Identify which cell holds the provided text, then report its [X, Y] central coordinate. 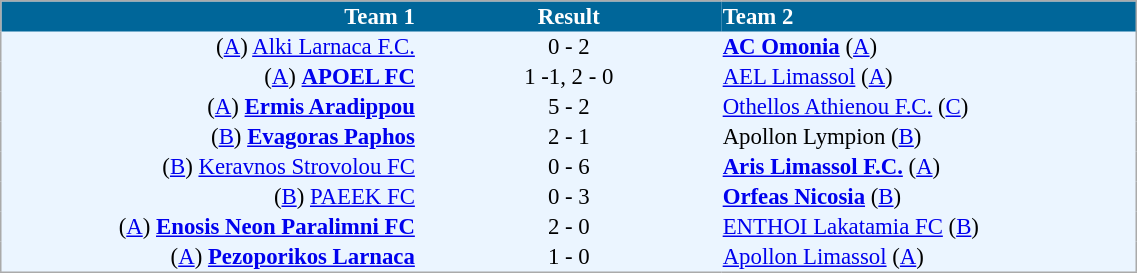
0 - 3 [568, 197]
(A) Enosis Neon Paralimni FC [209, 227]
AEL Limassol (A) [929, 77]
2 - 1 [568, 137]
ENTHOI Lakatamia FC (B) [929, 227]
5 - 2 [568, 107]
(A) APOEL FC [209, 77]
1 -1, 2 - 0 [568, 77]
Othellos Athienou F.C. (C) [929, 107]
(B) Keravnos Strovolou FC [209, 167]
(A) Pezoporikos Larnaca [209, 257]
0 - 2 [568, 47]
2 - 0 [568, 227]
(B) PAEEK FC [209, 197]
1 - 0 [568, 257]
(A) Alki Larnaca F.C. [209, 47]
Result [568, 16]
Aris Limassol F.C. (A) [929, 167]
0 - 6 [568, 167]
Team 2 [929, 16]
AC Omonia (A) [929, 47]
Apollon Limassol (A) [929, 257]
Orfeas Nicosia (B) [929, 197]
(B) Evagoras Paphos [209, 137]
(A) Ermis Aradippou [209, 107]
Team 1 [209, 16]
Apollon Lympion (B) [929, 137]
